Return the [x, y] coordinate for the center point of the cell that contains the specified text.  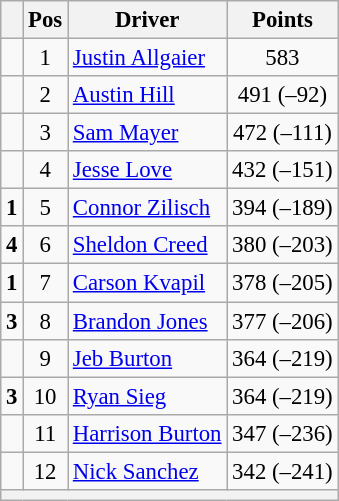
377 (–206) [282, 321]
342 (–241) [282, 471]
347 (–236) [282, 433]
11 [46, 433]
583 [282, 58]
9 [46, 358]
Justin Allgaier [148, 58]
432 (–151) [282, 170]
Sam Mayer [148, 133]
2 [46, 95]
380 (–203) [282, 245]
8 [46, 321]
491 (–92) [282, 95]
6 [46, 245]
5 [46, 208]
7 [46, 283]
Points [282, 20]
394 (–189) [282, 208]
Brandon Jones [148, 321]
Ryan Sieg [148, 396]
Connor Zilisch [148, 208]
Austin Hill [148, 95]
Pos [46, 20]
Carson Kvapil [148, 283]
Sheldon Creed [148, 245]
Jesse Love [148, 170]
Jeb Burton [148, 358]
Driver [148, 20]
Nick Sanchez [148, 471]
378 (–205) [282, 283]
10 [46, 396]
12 [46, 471]
472 (–111) [282, 133]
Harrison Burton [148, 433]
